For the text-containing cell, return its midpoint in (X, Y) coordinate format. 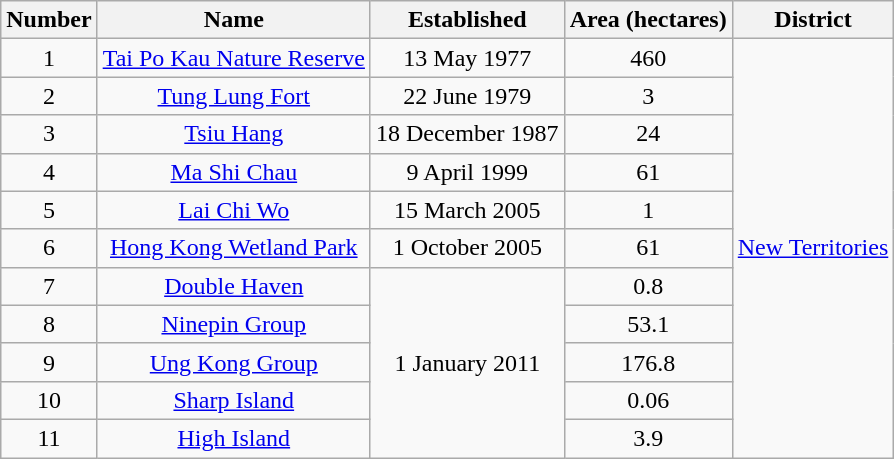
53.1 (648, 324)
0.06 (648, 400)
15 March 2005 (467, 210)
Double Haven (234, 286)
Tai Po Kau Nature Reserve (234, 58)
24 (648, 134)
Number (49, 20)
13 May 1977 (467, 58)
Area (hectares) (648, 20)
Established (467, 20)
Ma Shi Chau (234, 172)
2 (49, 96)
176.8 (648, 362)
22 June 1979 (467, 96)
Ninepin Group (234, 324)
Tung Lung Fort (234, 96)
6 (49, 248)
1 January 2011 (467, 362)
11 (49, 438)
New Territories (813, 248)
Name (234, 20)
460 (648, 58)
Sharp Island (234, 400)
5 (49, 210)
Hong Kong Wetland Park (234, 248)
9 (49, 362)
Lai Chi Wo (234, 210)
7 (49, 286)
1 October 2005 (467, 248)
District (813, 20)
9 April 1999 (467, 172)
Ung Kong Group (234, 362)
4 (49, 172)
0.8 (648, 286)
8 (49, 324)
18 December 1987 (467, 134)
Tsiu Hang (234, 134)
High Island (234, 438)
10 (49, 400)
3.9 (648, 438)
